Return (X, Y) of the center of cell containing provided text 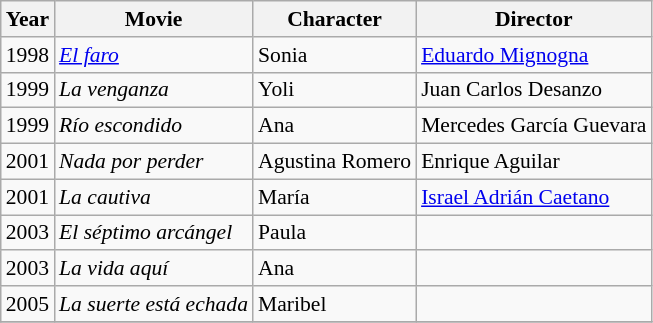
Israel Adrián Caetano (534, 197)
Río escondido (154, 126)
Year (28, 19)
Enrique Aguilar (534, 162)
Nada por perder (154, 162)
El séptimo arcángel (154, 233)
Character (334, 19)
Sonia (334, 55)
Mercedes García Guevara (534, 126)
2005 (28, 304)
Maribel (334, 304)
Juan Carlos Desanzo (534, 90)
Movie (154, 19)
Paula (334, 233)
El faro (154, 55)
La venganza (154, 90)
Eduardo Mignogna (534, 55)
Director (534, 19)
Agustina Romero (334, 162)
La suerte está echada (154, 304)
La vida aquí (154, 269)
1998 (28, 55)
María (334, 197)
Yoli (334, 90)
La cautiva (154, 197)
